Detect which cell encompasses the target text, then output its [x, y] center coordinate. 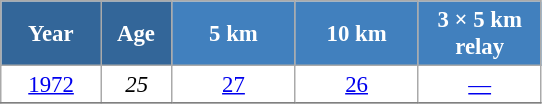
3 × 5 km relay [480, 34]
Age [136, 34]
10 km [356, 34]
5 km [234, 34]
26 [356, 85]
1972 [52, 85]
— [480, 85]
Year [52, 34]
27 [234, 85]
25 [136, 85]
